Return (x, y) of the center of cell containing provided text 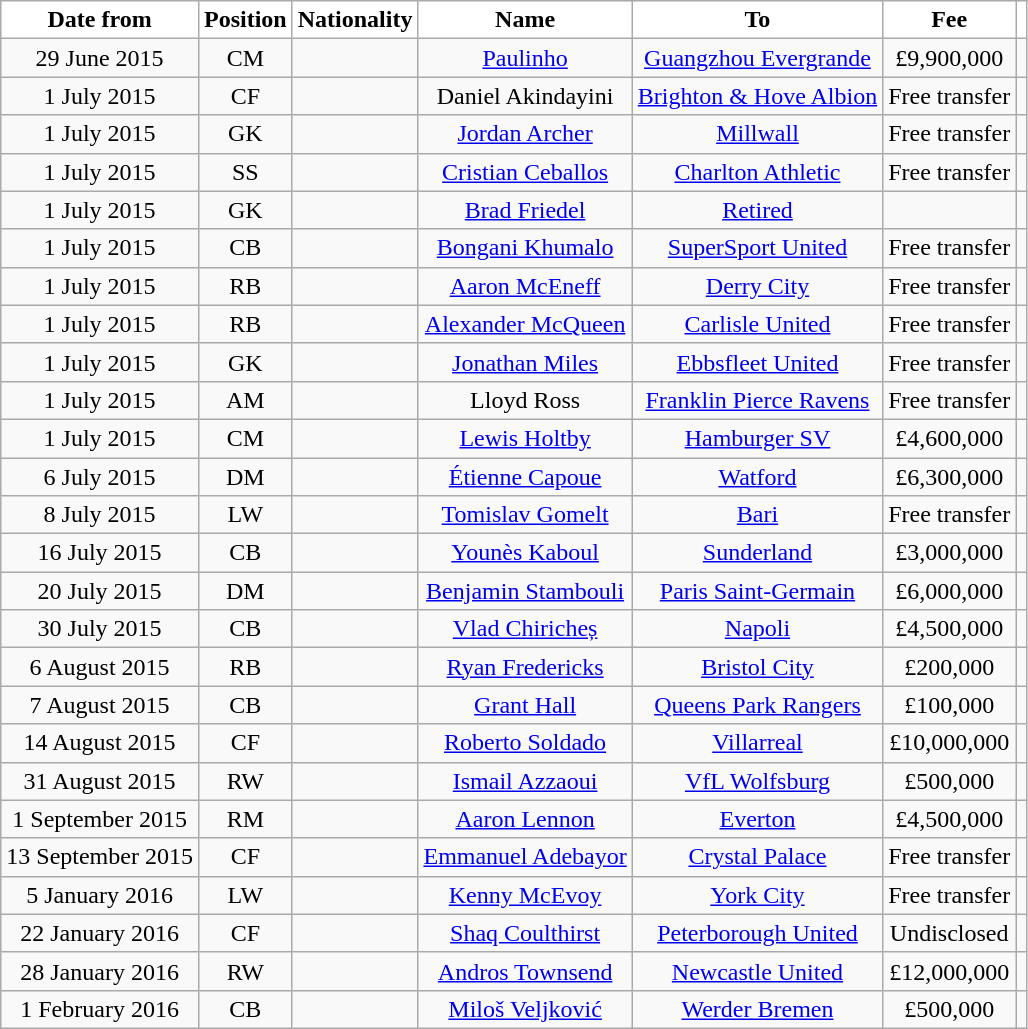
Napoli (757, 629)
Charlton Athletic (757, 172)
Brighton & Hove Albion (757, 96)
14 August 2015 (100, 743)
Jonathan Miles (525, 362)
7 August 2015 (100, 705)
Bristol City (757, 667)
Tomislav Gomelt (525, 515)
Benjamin Stambouli (525, 591)
£100,000 (950, 705)
Newcastle United (757, 971)
20 July 2015 (100, 591)
Queens Park Rangers (757, 705)
Paulinho (525, 58)
Fee (950, 20)
RM (245, 819)
SS (245, 172)
Ebbsfleet United (757, 362)
Étienne Capoue (525, 477)
£6,300,000 (950, 477)
Grant Hall (525, 705)
Paris Saint-Germain (757, 591)
Kenny McEvoy (525, 895)
Franklin Pierce Ravens (757, 400)
5 January 2016 (100, 895)
£6,000,000 (950, 591)
16 July 2015 (100, 553)
Undisclosed (950, 933)
6 July 2015 (100, 477)
Peterborough United (757, 933)
Andros Townsend (525, 971)
Brad Friedel (525, 210)
VfL Wolfsburg (757, 781)
Nationality (355, 20)
31 August 2015 (100, 781)
29 June 2015 (100, 58)
Hamburger SV (757, 438)
£4,600,000 (950, 438)
Watford (757, 477)
£3,000,000 (950, 553)
AM (245, 400)
28 January 2016 (100, 971)
Werder Bremen (757, 1009)
Name (525, 20)
Jordan Archer (525, 134)
Lloyd Ross (525, 400)
Aaron McEneff (525, 286)
£12,000,000 (950, 971)
Guangzhou Evergrande (757, 58)
Miloš Veljković (525, 1009)
£9,900,000 (950, 58)
Date from (100, 20)
Cristian Ceballos (525, 172)
Younès Kaboul (525, 553)
30 July 2015 (100, 629)
Aaron Lennon (525, 819)
Everton (757, 819)
Bongani Khumalo (525, 248)
Daniel Akindayini (525, 96)
Villarreal (757, 743)
Shaq Coulthirst (525, 933)
13 September 2015 (100, 857)
Carlisle United (757, 324)
Derry City (757, 286)
Alexander McQueen (525, 324)
Millwall (757, 134)
1 February 2016 (100, 1009)
Ismail Azzaoui (525, 781)
£200,000 (950, 667)
Crystal Palace (757, 857)
Vlad Chiricheș (525, 629)
6 August 2015 (100, 667)
Emmanuel Adebayor (525, 857)
Position (245, 20)
Bari (757, 515)
Lewis Holtby (525, 438)
SuperSport United (757, 248)
8 July 2015 (100, 515)
Roberto Soldado (525, 743)
22 January 2016 (100, 933)
£10,000,000 (950, 743)
To (757, 20)
Retired (757, 210)
York City (757, 895)
Ryan Fredericks (525, 667)
Sunderland (757, 553)
1 September 2015 (100, 819)
